From the cell containing the given text, extract its center point as [x, y] coordinate. 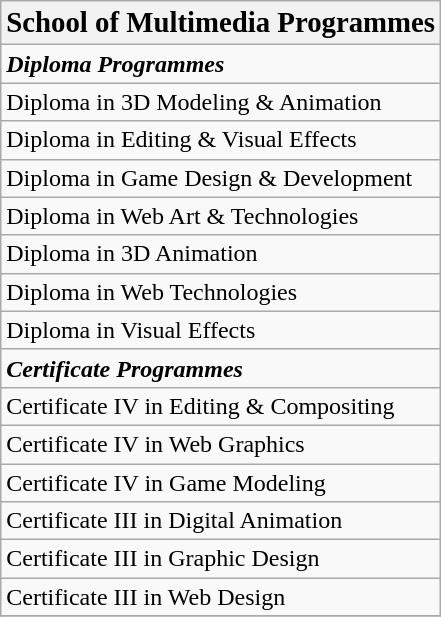
Certificate IV in Game Modeling [221, 483]
Diploma in Visual Effects [221, 330]
Certificate III in Digital Animation [221, 521]
Diploma in Web Art & Technologies [221, 216]
Certificate III in Web Design [221, 597]
Diploma Programmes [221, 64]
Diploma in Web Technologies [221, 292]
Diploma in 3D Animation [221, 254]
Certificate IV in Web Graphics [221, 444]
Diploma in Game Design & Development [221, 178]
Diploma in 3D Modeling & Animation [221, 102]
Certificate III in Graphic Design [221, 559]
School of Multimedia Programmes [221, 23]
Diploma in Editing & Visual Effects [221, 140]
Certificate IV in Editing & Compositing [221, 406]
Certificate Programmes [221, 368]
